Locate the cell with the specified text and output its [X, Y] center coordinate. 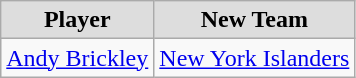
New York Islanders [254, 58]
Andy Brickley [78, 58]
Player [78, 20]
New Team [254, 20]
